Identify which cell holds the provided text, then report its [X, Y] central coordinate. 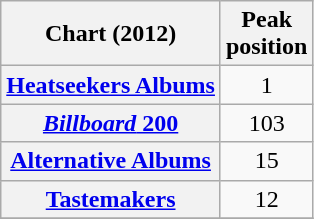
Peakposition [266, 34]
Billboard 200 [111, 123]
1 [266, 85]
103 [266, 123]
Heatseekers Albums [111, 85]
Alternative Albums [111, 161]
Chart (2012) [111, 34]
15 [266, 161]
12 [266, 199]
Tastemakers [111, 199]
